Identify which cell holds the provided text, then report its [X, Y] central coordinate. 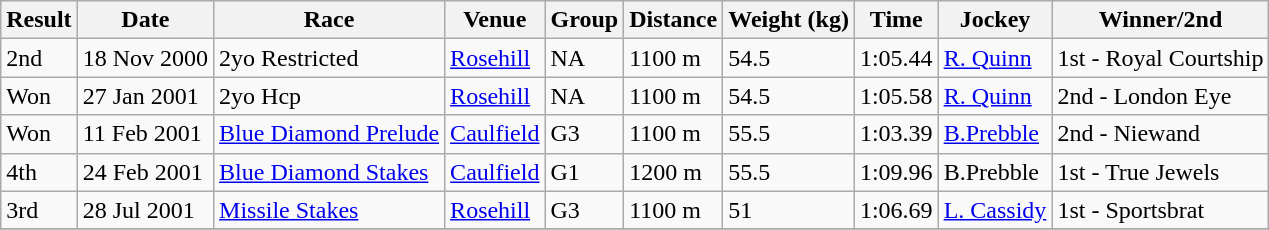
2yo Restricted [330, 58]
4th [39, 172]
1st - True Jewels [1160, 172]
Blue Diamond Stakes [330, 172]
Missile Stakes [330, 210]
24 Feb 2001 [145, 172]
27 Jan 2001 [145, 96]
Distance [674, 20]
Blue Diamond Prelude [330, 134]
2yo Hcp [330, 96]
18 Nov 2000 [145, 58]
1:05.58 [896, 96]
Weight (kg) [789, 20]
Result [39, 20]
Race [330, 20]
1200 m [674, 172]
Venue [495, 20]
1st - Royal Courtship [1160, 58]
3rd [39, 210]
Winner/2nd [1160, 20]
2nd - Niewand [1160, 134]
28 Jul 2001 [145, 210]
Group [584, 20]
Time [896, 20]
1:03.39 [896, 134]
Date [145, 20]
11 Feb 2001 [145, 134]
1:06.69 [896, 210]
Jockey [995, 20]
L. Cassidy [995, 210]
1:05.44 [896, 58]
1:09.96 [896, 172]
51 [789, 210]
2nd [39, 58]
G1 [584, 172]
2nd - London Eye [1160, 96]
1st - Sportsbrat [1160, 210]
